Return the (X, Y) coordinate for the center point of the cell that contains the specified text.  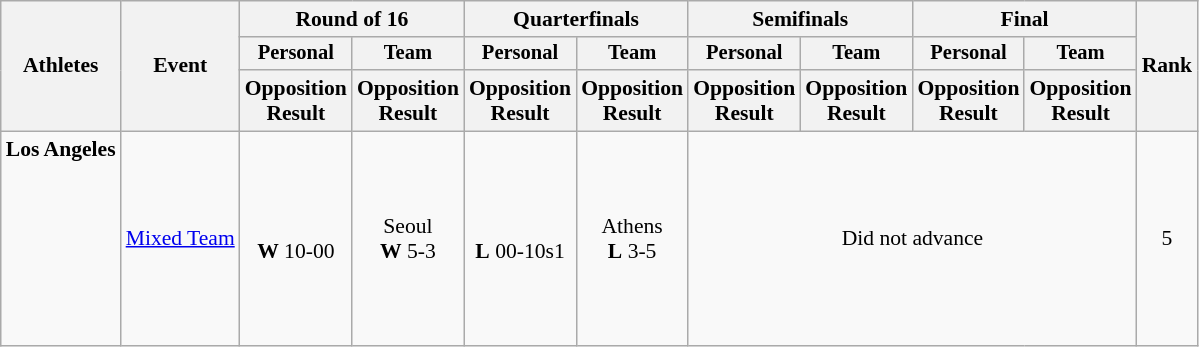
Athletes (61, 66)
Did not advance (912, 239)
Event (180, 66)
W 10-00 (296, 239)
Rank (1168, 66)
Final (1024, 19)
Round of 16 (352, 19)
Semifinals (800, 19)
Quarterfinals (576, 19)
AthensL 3-5 (632, 239)
Los Angeles (61, 239)
SeoulW 5-3 (408, 239)
L 00-10s1 (520, 239)
5 (1168, 239)
Mixed Team (180, 239)
